Capture the cell that displays the provided text and extract its (x, y) central coordinate. 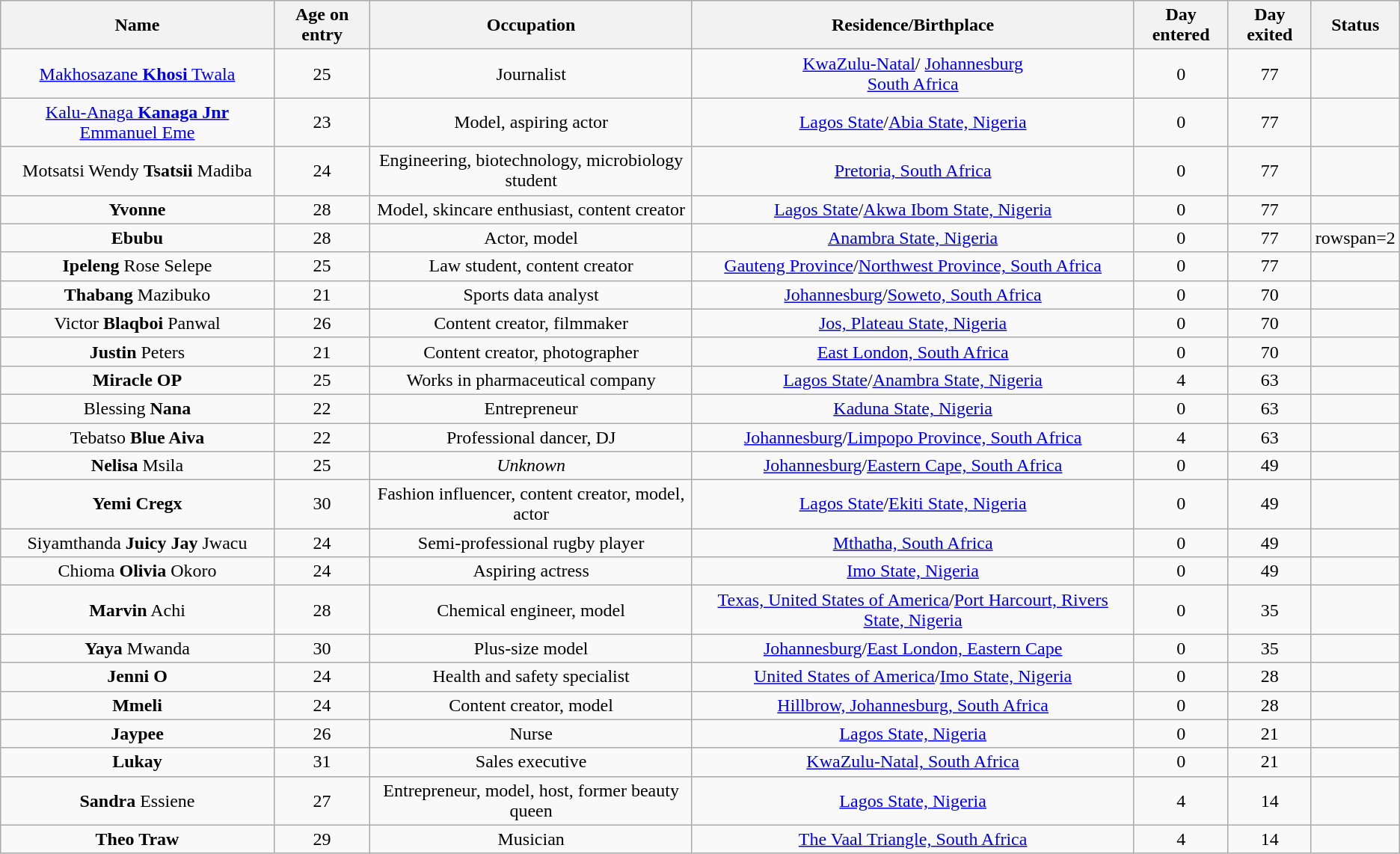
Theo Traw (138, 839)
Semi-professional rugby player (531, 543)
Unknown (531, 466)
Professional dancer, DJ (531, 437)
Works in pharmaceutical company (531, 380)
KwaZulu-Natal/ JohannesburgSouth Africa (912, 73)
Makhosazane Khosi Twala (138, 73)
Lagos State/Ekiti State, Nigeria (912, 504)
Content creator, filmmaker (531, 323)
Yemi Cregx (138, 504)
Law student, content creator (531, 266)
Kalu-Anaga Kanaga Jnr Emmanuel Eme (138, 123)
East London, South Africa (912, 351)
Tebatso Blue Aiva (138, 437)
Nurse (531, 734)
Jos, Plateau State, Nigeria (912, 323)
Sandra Essiene (138, 800)
Motsatsi Wendy Tsatsii Madiba (138, 171)
Anambra State, Nigeria (912, 238)
Lagos State/Abia State, Nigeria (912, 123)
Model, aspiring actor (531, 123)
Johannesburg/East London, Eastern Cape (912, 648)
Yvonne (138, 209)
Sales executive (531, 762)
Lagos State/Anambra State, Nigeria (912, 380)
KwaZulu-Natal, South Africa (912, 762)
31 (322, 762)
United States of America/Imo State, Nigeria (912, 677)
Texas, United States of America/Port Harcourt, Rivers State, Nigeria (912, 610)
Mthatha, South Africa (912, 543)
Ebubu (138, 238)
Lagos State/Akwa Ibom State, Nigeria (912, 209)
Status (1355, 25)
Justin Peters (138, 351)
Fashion influencer, content creator, model, actor (531, 504)
Kaduna State, Nigeria (912, 408)
Entrepreneur (531, 408)
Blessing Nana (138, 408)
The Vaal Triangle, South Africa (912, 839)
Jaypee (138, 734)
Johannesburg/Eastern Cape, South Africa (912, 466)
Residence/Birthplace (912, 25)
Nelisa Msila (138, 466)
Chemical engineer, model (531, 610)
Day exited (1270, 25)
Musician (531, 839)
Actor, model (531, 238)
rowspan=2 (1355, 238)
27 (322, 800)
Lukay (138, 762)
Johannesburg/Soweto, South Africa (912, 295)
Day entered (1181, 25)
Journalist (531, 73)
Victor Blaqboi Panwal (138, 323)
Pretoria, South Africa (912, 171)
Name (138, 25)
Thabang Mazibuko (138, 295)
Ipeleng Rose Selepe (138, 266)
Siyamthanda Juicy Jay Jwacu (138, 543)
Content creator, model (531, 705)
Miracle OP (138, 380)
Gauteng Province/Northwest Province, South Africa (912, 266)
Occupation (531, 25)
Age on entry (322, 25)
23 (322, 123)
Model, skincare enthusiast, content creator (531, 209)
Entrepreneur, model, host, former beauty queen (531, 800)
Sports data analyst (531, 295)
Plus-size model (531, 648)
Content creator, photographer (531, 351)
Health and safety specialist (531, 677)
Marvin Achi (138, 610)
29 (322, 839)
Chioma Olivia Okoro (138, 571)
Imo State, Nigeria (912, 571)
Johannesburg/Limpopo Province, South Africa (912, 437)
Engineering, biotechnology, microbiology student (531, 171)
Aspiring actress (531, 571)
Mmeli (138, 705)
Hillbrow, Johannesburg, South Africa (912, 705)
Jenni O (138, 677)
Yaya Mwanda (138, 648)
